Locate the cell with the specified text and output its [X, Y] center coordinate. 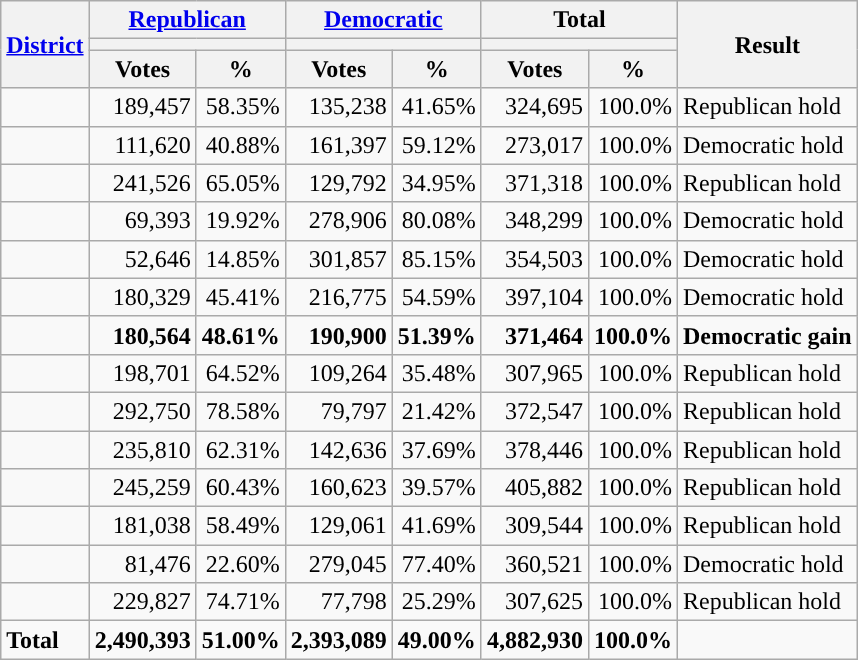
52,646 [142, 259]
129,792 [338, 183]
19.92% [240, 221]
58.49% [240, 526]
378,446 [534, 449]
District [45, 44]
14.85% [240, 259]
348,299 [534, 221]
354,503 [534, 259]
Result [767, 44]
371,464 [534, 335]
235,810 [142, 449]
25.29% [436, 602]
80.08% [436, 221]
372,547 [534, 411]
307,625 [534, 602]
77.40% [436, 564]
198,701 [142, 373]
245,259 [142, 488]
79,797 [338, 411]
40.88% [240, 145]
62.31% [240, 449]
129,061 [338, 526]
292,750 [142, 411]
Democratic [383, 20]
189,457 [142, 107]
301,857 [338, 259]
160,623 [338, 488]
2,490,393 [142, 640]
Republican [187, 20]
85.15% [436, 259]
279,045 [338, 564]
34.95% [436, 183]
397,104 [534, 297]
60.43% [240, 488]
111,620 [142, 145]
41.65% [436, 107]
45.41% [240, 297]
65.05% [240, 183]
360,521 [534, 564]
74.71% [240, 602]
49.00% [436, 640]
405,882 [534, 488]
109,264 [338, 373]
Democratic gain [767, 335]
39.57% [436, 488]
21.42% [436, 411]
59.12% [436, 145]
81,476 [142, 564]
41.69% [436, 526]
48.61% [240, 335]
78.58% [240, 411]
278,906 [338, 221]
37.69% [436, 449]
216,775 [338, 297]
241,526 [142, 183]
180,564 [142, 335]
69,393 [142, 221]
51.39% [436, 335]
22.60% [240, 564]
135,238 [338, 107]
58.35% [240, 107]
180,329 [142, 297]
273,017 [534, 145]
64.52% [240, 373]
190,900 [338, 335]
309,544 [534, 526]
54.59% [436, 297]
307,965 [534, 373]
161,397 [338, 145]
77,798 [338, 602]
371,318 [534, 183]
51.00% [240, 640]
324,695 [534, 107]
2,393,089 [338, 640]
35.48% [436, 373]
142,636 [338, 449]
4,882,930 [534, 640]
181,038 [142, 526]
229,827 [142, 602]
